From the cell containing the given text, extract its center point as (X, Y) coordinate. 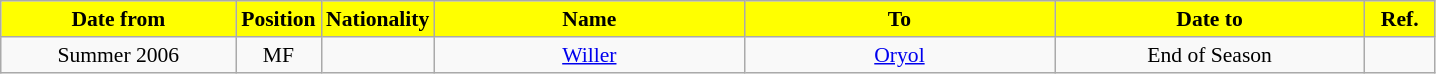
Nationality (378, 19)
Summer 2006 (118, 55)
Date from (118, 19)
Date to (1210, 19)
Name (589, 19)
MF (278, 55)
To (899, 19)
Oryol (899, 55)
Position (278, 19)
End of Season (1210, 55)
Ref. (1400, 19)
Willer (589, 55)
